Extract the (X, Y) coordinate from the center of the cell holding the provided text.  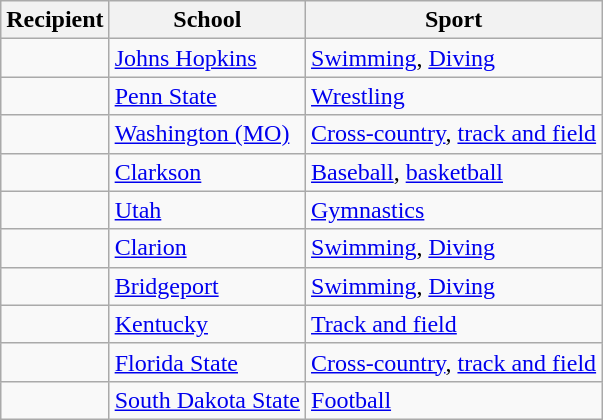
Baseball, basketball (454, 172)
Utah (207, 210)
Recipient (55, 20)
Clarkson (207, 172)
Bridgeport (207, 286)
Football (454, 400)
Florida State (207, 362)
South Dakota State (207, 400)
Washington (MO) (207, 134)
Penn State (207, 96)
Johns Hopkins (207, 58)
Track and field (454, 324)
Kentucky (207, 324)
Wrestling (454, 96)
Sport (454, 20)
Clarion (207, 248)
School (207, 20)
Gymnastics (454, 210)
